Determine the [X, Y] coordinate at the center of the cell enclosing the given text.  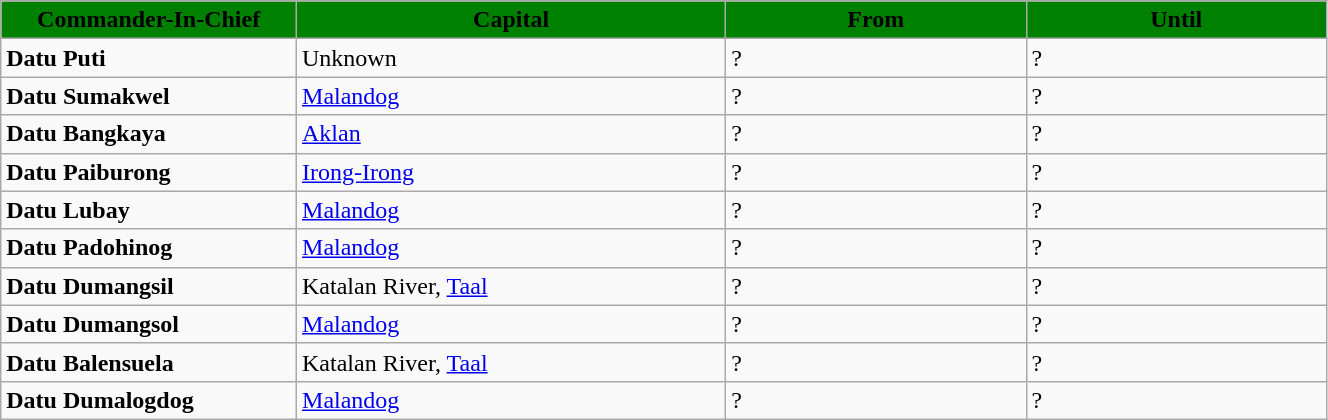
Until [1176, 20]
Unknown [512, 58]
Datu Balensuela [149, 362]
Datu Dumangsol [149, 324]
Datu Puti [149, 58]
Datu Dumalogdog [149, 400]
Datu Sumakwel [149, 96]
Commander-In-Chief [149, 20]
Aklan [512, 134]
Datu Dumangsil [149, 286]
Datu Lubay [149, 210]
Datu Padohinog [149, 248]
Irong-Irong [512, 172]
Capital [512, 20]
Datu Paiburong [149, 172]
Datu Bangkaya [149, 134]
From [876, 20]
